Detect which cell encompasses the target text, then output its (x, y) center coordinate. 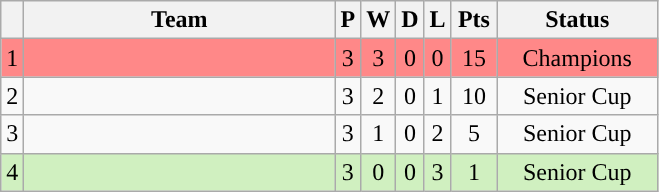
Pts (474, 20)
Team (180, 20)
5 (474, 134)
15 (474, 58)
Champions (578, 58)
P (348, 20)
L (438, 20)
10 (474, 96)
D (410, 20)
Status (578, 20)
4 (12, 172)
W (378, 20)
